Capture the cell that displays the provided text and extract its (X, Y) central coordinate. 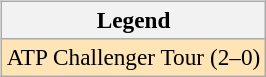
Legend (133, 20)
ATP Challenger Tour (2–0) (133, 57)
